Determine the [x, y] coordinate at the center of the cell enclosing the given text.  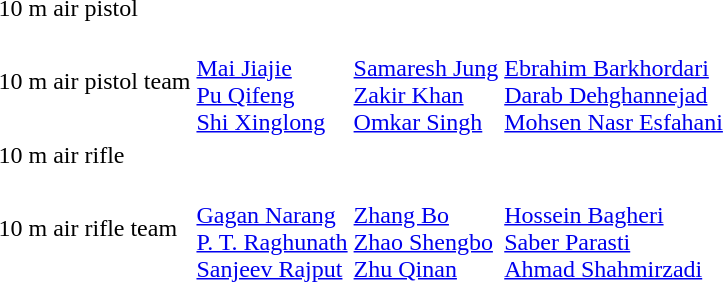
Samaresh JungZakir KhanOmkar Singh [426, 82]
Mai JiajiePu QifengShi Xinglong [272, 82]
